Find where the given text appears and provide that cell's center as [x, y] coordinate. 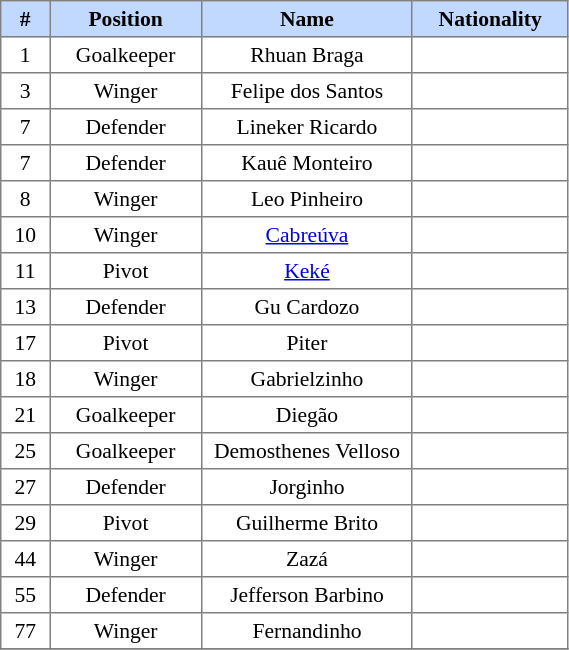
Nationality [490, 19]
25 [26, 451]
Keké [308, 271]
21 [26, 415]
77 [26, 631]
17 [26, 343]
Rhuan Braga [308, 55]
29 [26, 523]
3 [26, 91]
Leo Pinheiro [308, 199]
13 [26, 307]
Name [308, 19]
27 [26, 487]
Demosthenes Velloso [308, 451]
Jefferson Barbino [308, 595]
# [26, 19]
44 [26, 559]
Diegão [308, 415]
Guilherme Brito [308, 523]
Position [126, 19]
10 [26, 235]
18 [26, 379]
Fernandinho [308, 631]
Gu Cardozo [308, 307]
Gabrielzinho [308, 379]
1 [26, 55]
Piter [308, 343]
11 [26, 271]
Jorginho [308, 487]
8 [26, 199]
Lineker Ricardo [308, 127]
Felipe dos Santos [308, 91]
Kauê Monteiro [308, 163]
Zazá [308, 559]
Cabreúva [308, 235]
55 [26, 595]
